Output the [X, Y] coordinate of the center of the cell containing the given text.  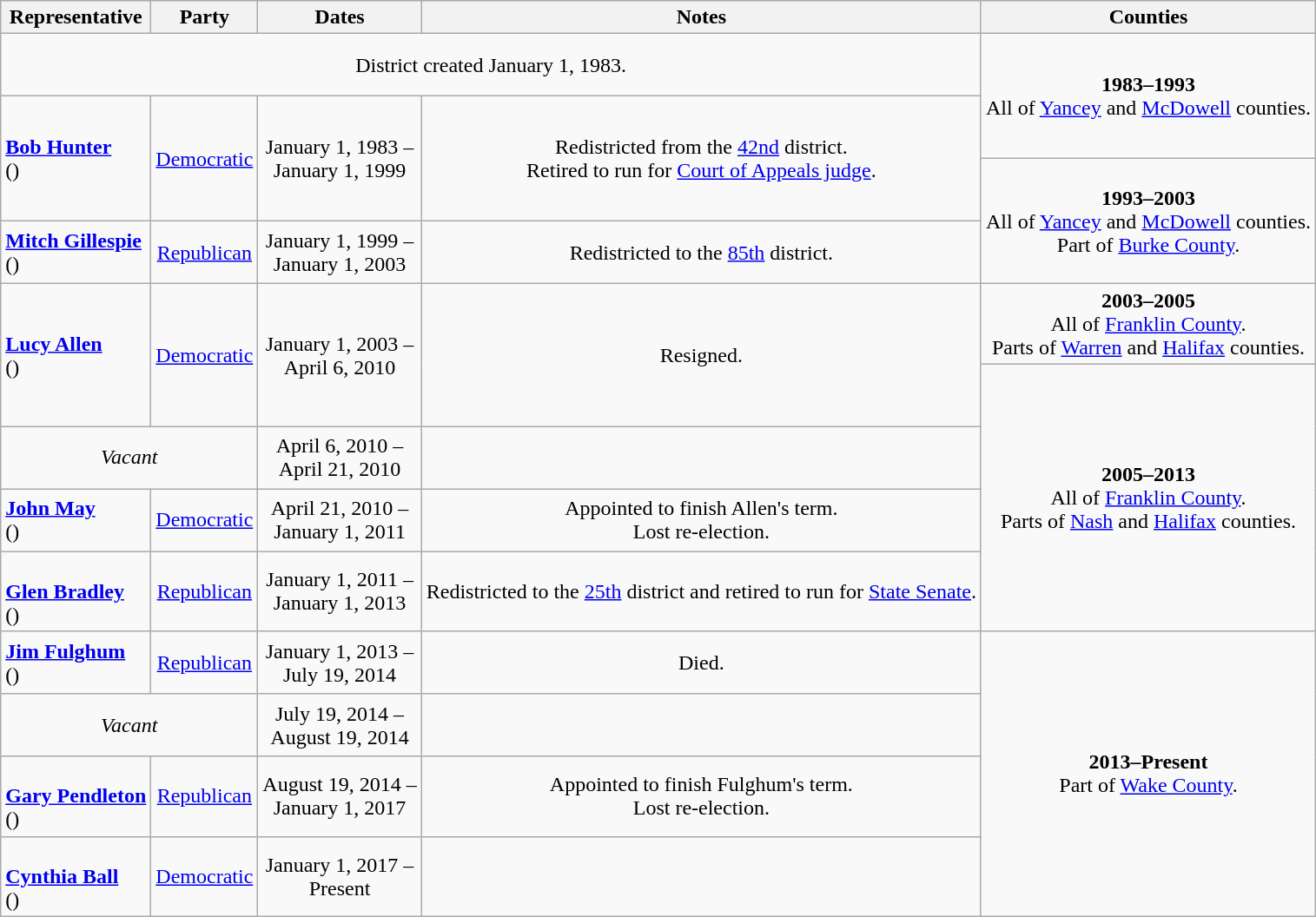
July 19, 2014 – August 19, 2014 [340, 725]
Died. [701, 663]
Cynthia Ball() [76, 876]
John May() [76, 520]
Jim Fulghum() [76, 663]
Counties [1148, 17]
2005–2013 All of Franklin County. Parts of Nash and Halifax counties. [1148, 498]
Mitch Gillespie() [76, 253]
Notes [701, 17]
Lucy Allen() [76, 355]
1993–2003 All of Yancey and McDowell counties. Part of Burke County. [1148, 221]
August 19, 2014 – January 1, 2017 [340, 796]
Party [205, 17]
Glen Bradley() [76, 591]
Dates [340, 17]
Appointed to finish Allen's term. Lost re-election. [701, 520]
Representative [76, 17]
Redistricted to the 25th district and retired to run for State Senate. [701, 591]
April 21, 2010 – January 1, 2011 [340, 520]
Appointed to finish Fulghum's term. Lost re-election. [701, 796]
January 1, 1999 – January 1, 2003 [340, 253]
January 1, 2003 – April 6, 2010 [340, 355]
January 1, 1983 – January 1, 1999 [340, 159]
2003–2005 All of Franklin County. Parts of Warren and Halifax counties. [1148, 324]
Bob Hunter() [76, 159]
Redistricted to the 85th district. [701, 253]
1983–1993 All of Yancey and McDowell counties. [1148, 96]
January 1, 2017 – Present [340, 876]
Redistricted from the 42nd district. Retired to run for Court of Appeals judge. [701, 159]
January 1, 2013 – July 19, 2014 [340, 663]
District created January 1, 1983. [492, 65]
January 1, 2011 – January 1, 2013 [340, 591]
Resigned. [701, 355]
April 6, 2010 – April 21, 2010 [340, 458]
2013–Present Part of Wake County. [1148, 774]
Gary Pendleton() [76, 796]
